Output the (x, y) coordinate of the center of the cell containing the given text.  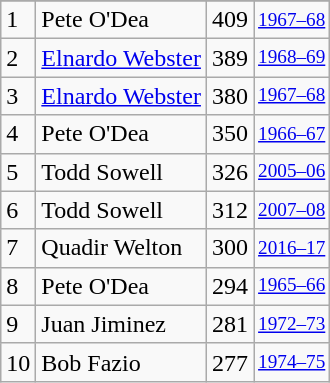
1972–73 (292, 324)
281 (230, 324)
380 (230, 96)
3 (18, 96)
2007–08 (292, 210)
2005–06 (292, 172)
1968–69 (292, 58)
4 (18, 134)
1 (18, 20)
1965–66 (292, 286)
389 (230, 58)
10 (18, 362)
8 (18, 286)
2 (18, 58)
Quadir Welton (122, 248)
2016–17 (292, 248)
409 (230, 20)
Bob Fazio (122, 362)
294 (230, 286)
326 (230, 172)
Juan Jiminez (122, 324)
277 (230, 362)
312 (230, 210)
1966–67 (292, 134)
6 (18, 210)
9 (18, 324)
300 (230, 248)
350 (230, 134)
1974–75 (292, 362)
5 (18, 172)
7 (18, 248)
